Return the [x, y] coordinate for the center point of the cell that contains the specified text.  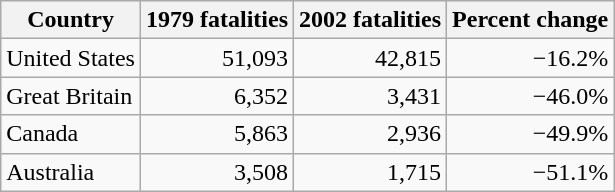
51,093 [216, 58]
42,815 [370, 58]
Canada [71, 134]
−51.1% [530, 172]
Great Britain [71, 96]
3,431 [370, 96]
−16.2% [530, 58]
1,715 [370, 172]
Australia [71, 172]
1979 fatalities [216, 20]
Percent change [530, 20]
5,863 [216, 134]
2002 fatalities [370, 20]
−46.0% [530, 96]
6,352 [216, 96]
3,508 [216, 172]
United States [71, 58]
−49.9% [530, 134]
Country [71, 20]
2,936 [370, 134]
